Output the (x, y) coordinate of the center of the cell containing the given text.  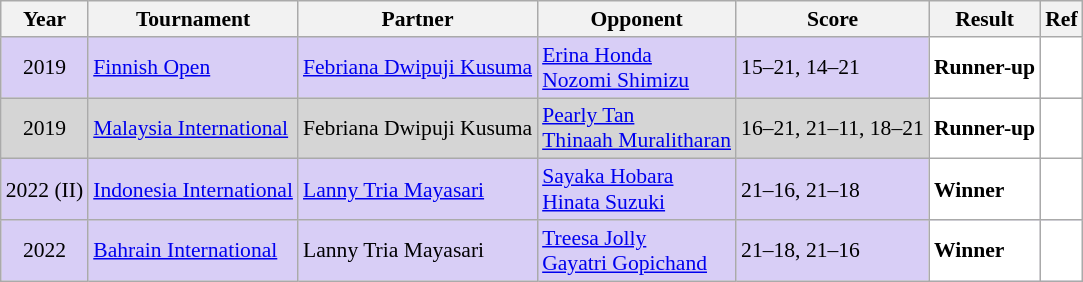
Indonesia International (193, 190)
Ref (1061, 19)
2022 (44, 250)
21–16, 21–18 (832, 190)
Treesa Jolly Gayatri Gopichand (636, 250)
Malaysia International (193, 128)
Score (832, 19)
21–18, 21–16 (832, 250)
16–21, 21–11, 18–21 (832, 128)
Erina Honda Nozomi Shimizu (636, 68)
Result (984, 19)
Finnish Open (193, 68)
Pearly Tan Thinaah Muralitharan (636, 128)
2022 (II) (44, 190)
Sayaka Hobara Hinata Suzuki (636, 190)
Opponent (636, 19)
Bahrain International (193, 250)
Partner (418, 19)
Year (44, 19)
15–21, 14–21 (832, 68)
Tournament (193, 19)
